Capture the cell that displays the provided text and extract its [X, Y] central coordinate. 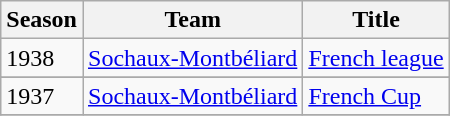
1938 [42, 58]
Title [376, 20]
Season [42, 20]
Team [192, 20]
1937 [42, 96]
French Cup [376, 96]
French league [376, 58]
